Return the (X, Y) coordinate for the center point of the cell that contains the specified text.  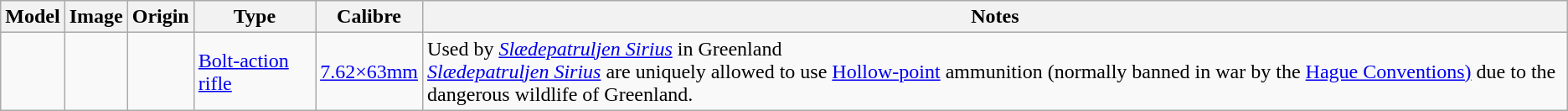
Notes (995, 17)
Origin (161, 17)
Model (33, 17)
Image (95, 17)
Bolt-action rifle (255, 71)
Type (255, 17)
Calibre (369, 17)
7.62×63mm (369, 71)
